Search for the cell housing the specified text and yield its (x, y) center coordinate. 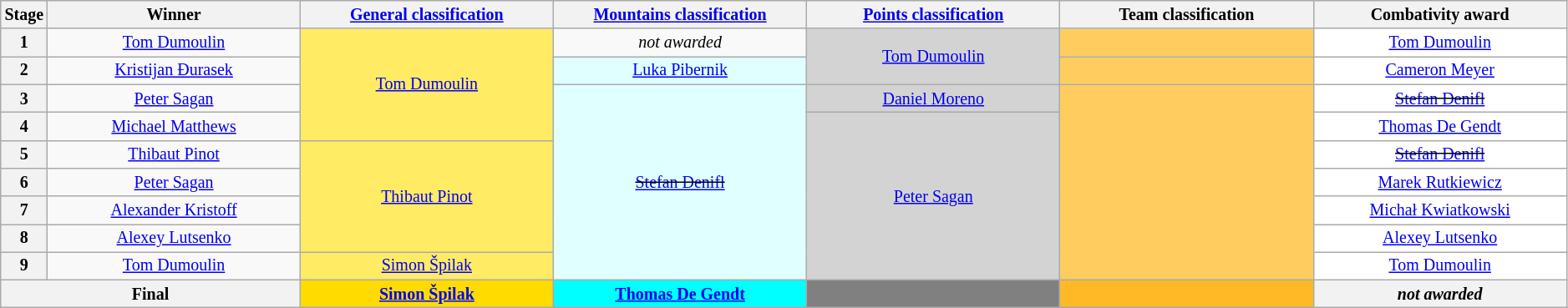
Michał Kwiatkowski (1440, 210)
4 (24, 127)
Team classification (1186, 15)
Combativity award (1440, 15)
2 (24, 70)
Stage (24, 15)
Kristijan Đurasek (174, 70)
Mountains classification (680, 15)
Alexander Kristoff (174, 210)
Michael Matthews (174, 127)
General classification (426, 15)
Final (150, 294)
Marek Rutkiewicz (1440, 182)
1 (24, 43)
Daniel Moreno (934, 98)
Cameron Meyer (1440, 70)
Winner (174, 15)
5 (24, 154)
8 (24, 239)
9 (24, 265)
3 (24, 98)
6 (24, 182)
Points classification (934, 15)
Luka Pibernik (680, 70)
7 (24, 210)
